Search for the cell housing the specified text and yield its (x, y) center coordinate. 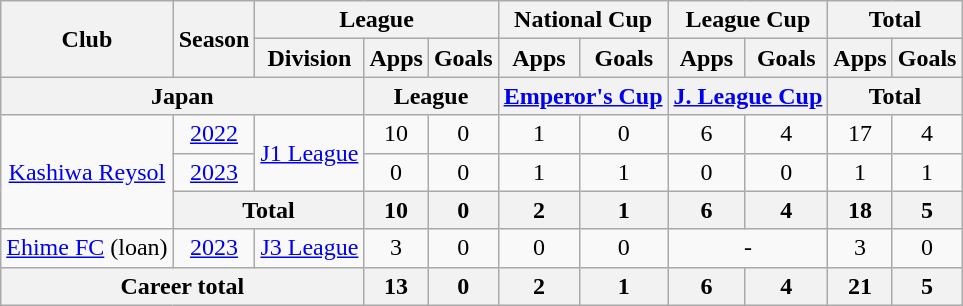
Club (87, 39)
17 (860, 134)
J1 League (310, 153)
Emperor's Cup (583, 96)
Japan (182, 96)
13 (396, 286)
Kashiwa Reysol (87, 172)
National Cup (583, 20)
J. League Cup (748, 96)
League Cup (748, 20)
J3 League (310, 248)
18 (860, 210)
21 (860, 286)
- (748, 248)
Season (214, 39)
Ehime FC (loan) (87, 248)
Division (310, 58)
2022 (214, 134)
Career total (182, 286)
